Determine the [X, Y] coordinate at the center of the cell enclosing the given text.  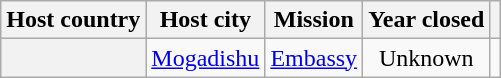
Host city [206, 20]
Year closed [426, 20]
Embassy [314, 58]
Mogadishu [206, 58]
Host country [74, 20]
Unknown [426, 58]
Mission [314, 20]
